Return the (X, Y) coordinate for the center point of the cell that contains the specified text.  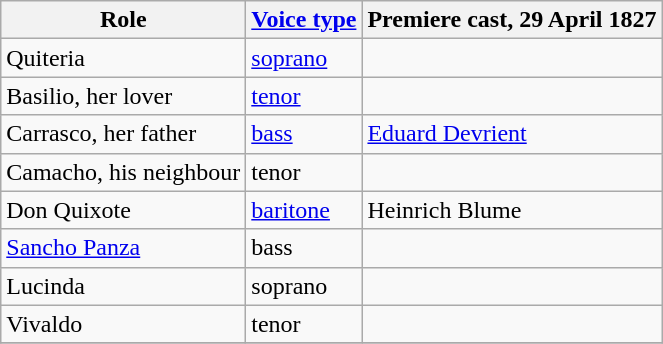
Quiteria (124, 58)
Basilio, her lover (124, 96)
Camacho, his neighbour (124, 172)
Sancho Panza (124, 248)
Eduard Devrient (512, 134)
Voice type (304, 20)
Heinrich Blume (512, 210)
Vivaldo (124, 324)
Premiere cast, 29 April 1827 (512, 20)
Role (124, 20)
Don Quixote (124, 210)
baritone (304, 210)
Lucinda (124, 286)
Carrasco, her father (124, 134)
